Return the (x, y) coordinate for the center point of the cell that contains the specified text.  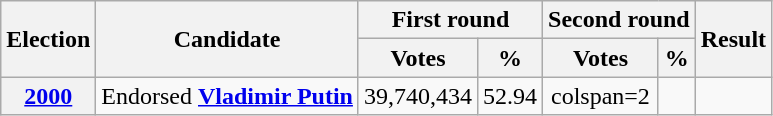
Second round (620, 20)
First round (450, 20)
39,740,434 (418, 96)
Election (48, 39)
Candidate (228, 39)
52.94 (510, 96)
colspan=2 (601, 96)
2000 (48, 96)
Result (733, 39)
Endorsed Vladimir Putin (228, 96)
